Provide the (X, Y) coordinate of the cell's center where the given text is located.  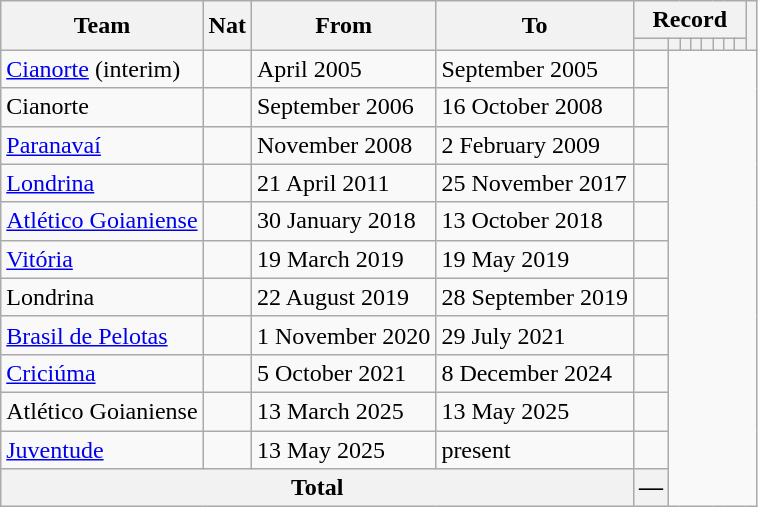
28 September 2019 (535, 297)
30 January 2018 (343, 221)
22 August 2019 (343, 297)
— (652, 488)
16 October 2008 (535, 107)
Cianorte (interim) (102, 69)
8 December 2024 (535, 373)
Record (690, 20)
5 October 2021 (343, 373)
To (535, 26)
29 July 2021 (535, 335)
From (343, 26)
Total (318, 488)
2 February 2009 (535, 145)
19 May 2019 (535, 259)
Paranavaí (102, 145)
Nat (227, 26)
13 March 2025 (343, 411)
April 2005 (343, 69)
Juventude (102, 449)
13 October 2018 (535, 221)
Cianorte (102, 107)
Criciúma (102, 373)
1 November 2020 (343, 335)
present (535, 449)
September 2006 (343, 107)
Team (102, 26)
Brasil de Pelotas (102, 335)
Vitória (102, 259)
19 March 2019 (343, 259)
21 April 2011 (343, 183)
25 November 2017 (535, 183)
November 2008 (343, 145)
September 2005 (535, 69)
